Detect which cell encompasses the target text, then output its [X, Y] center coordinate. 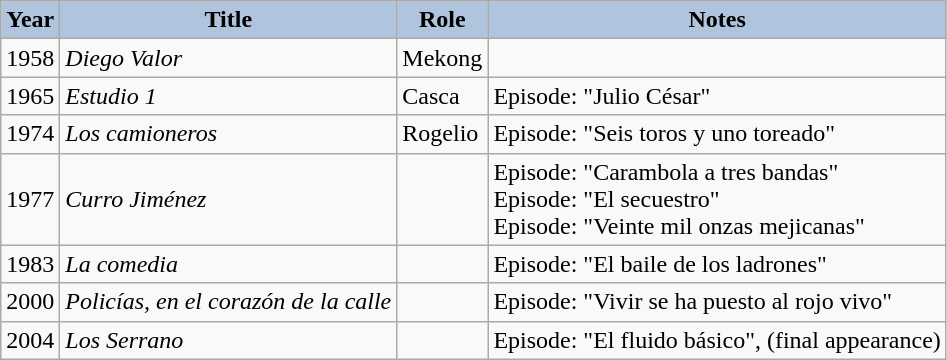
Episode: "El baile de los ladrones" [717, 264]
Episode: "Carambola a tres bandas"Episode: "El secuestro"Episode: "Veinte mil onzas mejicanas" [717, 199]
Notes [717, 20]
1983 [30, 264]
2000 [30, 302]
Policías, en el corazón de la calle [228, 302]
Diego Valor [228, 58]
Episode: "Julio César" [717, 96]
Rogelio [442, 134]
Episode: "Vivir se ha puesto al rojo vivo" [717, 302]
1974 [30, 134]
Curro Jiménez [228, 199]
Episode: "Seis toros y uno toreado" [717, 134]
1965 [30, 96]
La comedia [228, 264]
Year [30, 20]
1958 [30, 58]
Role [442, 20]
Casca [442, 96]
Los camioneros [228, 134]
2004 [30, 340]
Mekong [442, 58]
1977 [30, 199]
Los Serrano [228, 340]
Title [228, 20]
Episode: "El fluido básico", (final appearance) [717, 340]
Estudio 1 [228, 96]
